Output the [x, y] coordinate of the center of the cell containing the given text.  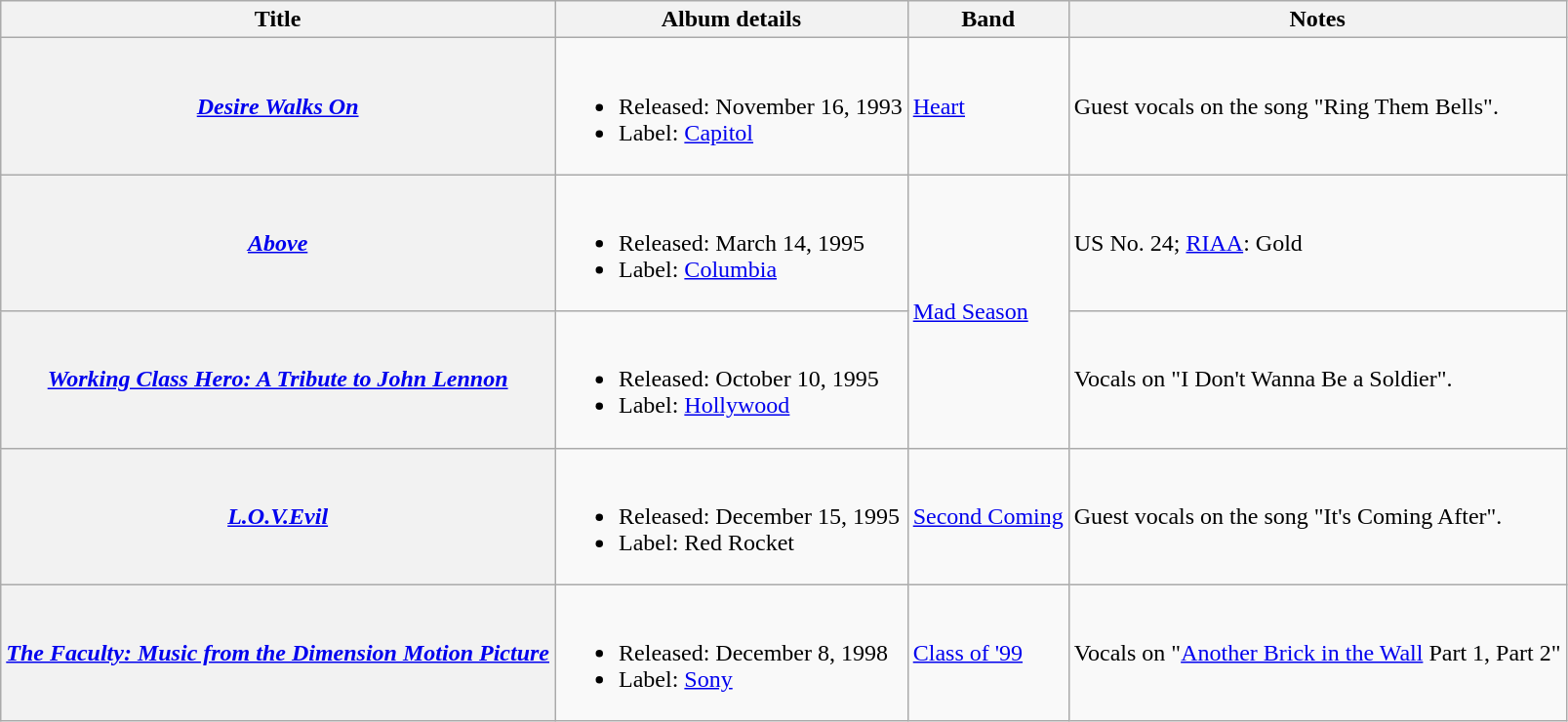
Desire Walks On [278, 106]
Released: December 15, 1995Label: Red Rocket [732, 516]
The Faculty: Music from the Dimension Motion Picture [278, 653]
Band [987, 20]
L.O.V.Evil [278, 516]
Working Class Hero: A Tribute to John Lennon [278, 380]
Released: November 16, 1993Label: Capitol [732, 106]
Vocals on "I Don't Wanna Be a Soldier". [1317, 380]
Title [278, 20]
Heart [987, 106]
Guest vocals on the song "Ring Them Bells". [1317, 106]
Vocals on "Another Brick in the Wall Part 1, Part 2" [1317, 653]
US No. 24; RIAA: Gold [1317, 243]
Mad Season [987, 311]
Above [278, 243]
Notes [1317, 20]
Class of '99 [987, 653]
Released: October 10, 1995Label: Hollywood [732, 380]
Released: December 8, 1998Label: Sony [732, 653]
Guest vocals on the song "It's Coming After". [1317, 516]
Second Coming [987, 516]
Album details [732, 20]
Released: March 14, 1995Label: Columbia [732, 243]
